Determine the (X, Y) coordinate at the center of the cell enclosing the given text.  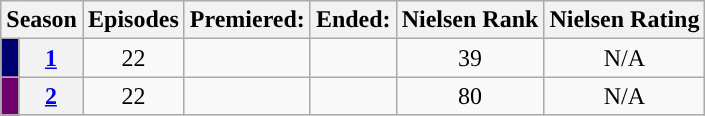
Nielsen Rank (470, 20)
1 (50, 58)
Episodes (133, 20)
Premiered: (247, 20)
80 (470, 96)
39 (470, 58)
2 (50, 96)
Ended: (353, 20)
Nielsen Rating (624, 20)
Season (42, 20)
